Determine the (X, Y) coordinate at the center of the cell enclosing the given text.  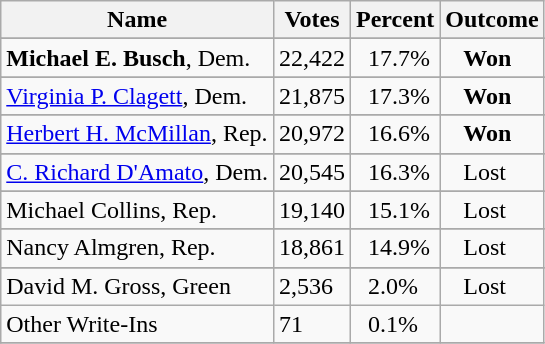
71 (312, 324)
16.6% (396, 134)
Votes (312, 20)
17.7% (396, 58)
0.1% (396, 324)
Name (138, 20)
Virginia P. Clagett, Dem. (138, 96)
Nancy Almgren, Rep. (138, 248)
15.1% (396, 210)
Percent (396, 20)
22,422 (312, 58)
2,536 (312, 286)
David M. Gross, Green (138, 286)
21,875 (312, 96)
16.3% (396, 172)
Outcome (492, 20)
14.9% (396, 248)
19,140 (312, 210)
Michael Collins, Rep. (138, 210)
17.3% (396, 96)
20,545 (312, 172)
20,972 (312, 134)
18,861 (312, 248)
Michael E. Busch, Dem. (138, 58)
Other Write-Ins (138, 324)
C. Richard D'Amato, Dem. (138, 172)
Herbert H. McMillan, Rep. (138, 134)
2.0% (396, 286)
